Detect which cell encompasses the target text, then output its (x, y) center coordinate. 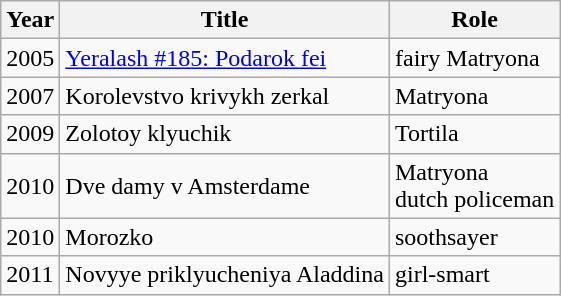
Matryonadutch policeman (474, 186)
Year (30, 20)
2009 (30, 134)
Novyye priklyucheniya Aladdina (225, 275)
Yeralash #185: Podarok fei (225, 58)
Zolotoy klyuchik (225, 134)
girl-smart (474, 275)
2011 (30, 275)
Matryona (474, 96)
Tortila (474, 134)
Morozko (225, 237)
soothsayer (474, 237)
Title (225, 20)
Korolevstvo krivykh zerkal (225, 96)
2005 (30, 58)
fairy Matryona (474, 58)
Dve damy v Amsterdame (225, 186)
2007 (30, 96)
Role (474, 20)
